Detect which cell encompasses the target text, then output its (x, y) center coordinate. 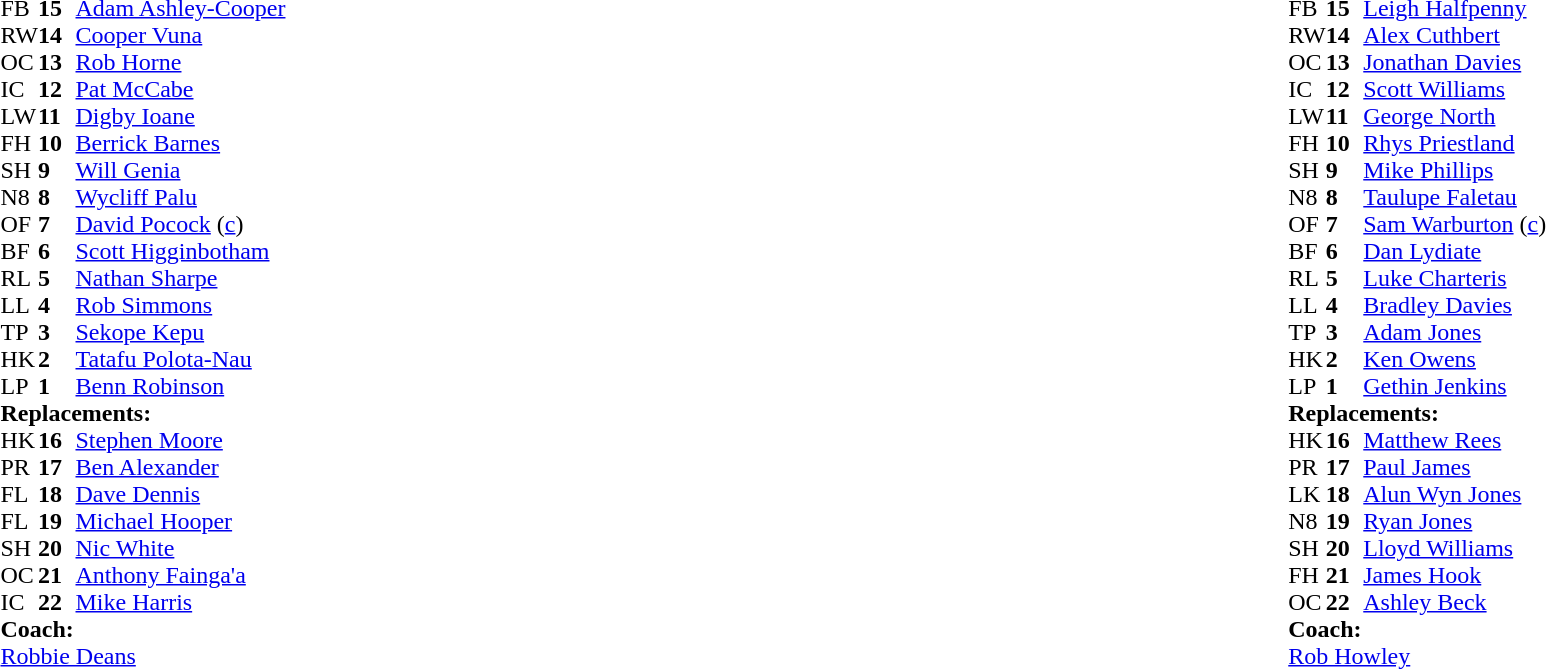
Alex Cuthbert (1454, 36)
Sam Warburton (c) (1454, 224)
Taulupe Faletau (1454, 198)
Rhys Priestland (1454, 144)
James Hook (1454, 576)
Scott Williams (1454, 90)
David Pocock (c) (181, 224)
Bradley Davies (1454, 306)
Adam Jones (1454, 332)
Rob Horne (181, 62)
Digby Ioane (181, 116)
LK (1307, 494)
Mike Phillips (1454, 170)
Scott Higginbotham (181, 252)
Sekope Kepu (181, 332)
Berrick Barnes (181, 144)
Jonathan Davies (1454, 62)
Mike Harris (181, 602)
Ben Alexander (181, 468)
Tatafu Polota-Nau (181, 360)
Dan Lydiate (1454, 252)
Dave Dennis (181, 494)
Robbie Deans (142, 656)
Paul James (1454, 468)
Benn Robinson (181, 386)
Stephen Moore (181, 440)
Rob Simmons (181, 306)
Nic White (181, 548)
Pat McCabe (181, 90)
Lloyd Williams (1454, 548)
Rob Howley (1417, 656)
Ashley Beck (1454, 602)
Luke Charteris (1454, 278)
Gethin Jenkins (1454, 386)
Matthew Rees (1454, 440)
George North (1454, 116)
Will Genia (181, 170)
Michael Hooper (181, 522)
Ryan Jones (1454, 522)
Ken Owens (1454, 360)
Alun Wyn Jones (1454, 494)
Wycliff Palu (181, 198)
Cooper Vuna (181, 36)
Nathan Sharpe (181, 278)
Anthony Fainga'a (181, 576)
